Output the [x, y] coordinate of the center of the cell containing the given text.  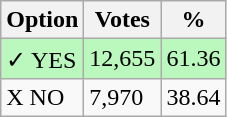
✓ YES [42, 59]
61.36 [194, 59]
12,655 [122, 59]
Option [42, 20]
X NO [42, 97]
% [194, 20]
Votes [122, 20]
7,970 [122, 97]
38.64 [194, 97]
